Determine the [X, Y] coordinate at the center of the cell enclosing the given text.  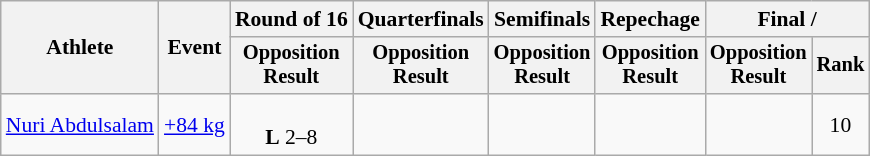
Nuri Abdulsalam [80, 124]
Semifinals [542, 19]
10 [841, 124]
Final / [787, 19]
Rank [841, 66]
L 2–8 [292, 124]
Round of 16 [292, 19]
+84 kg [194, 124]
Event [194, 48]
Repechage [650, 19]
Athlete [80, 48]
Quarterfinals [421, 19]
